Determine the [x, y] coordinate at the center of the cell enclosing the given text.  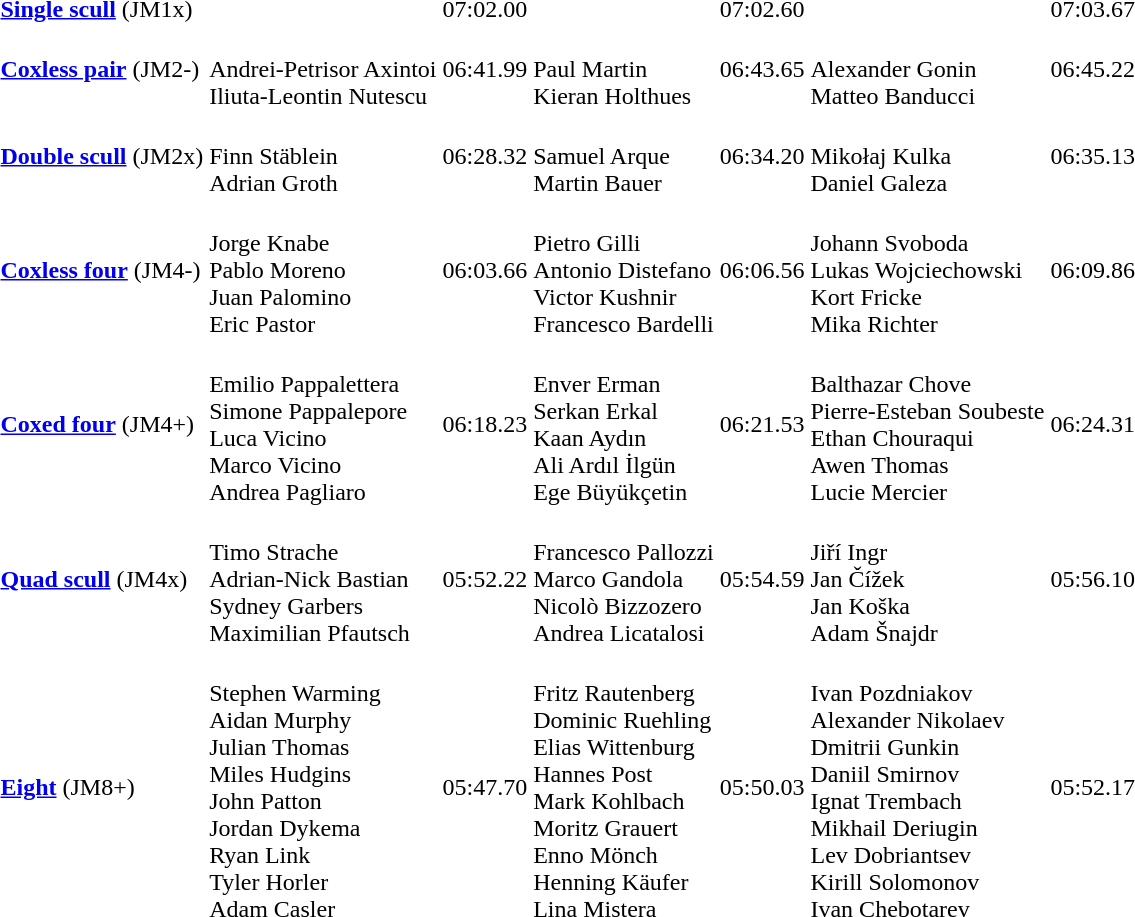
06:41.99 [485, 69]
Samuel ArqueMartin Bauer [624, 156]
05:54.59 [762, 579]
Alexander GoninMatteo Banducci [928, 69]
05:52.22 [485, 579]
Pietro GilliAntonio DistefanoVictor KushnirFrancesco Bardelli [624, 270]
Jiří IngrJan ČížekJan KoškaAdam Šnajdr [928, 579]
Paul MartinKieran Holthues [624, 69]
Mikołaj KulkaDaniel Galeza [928, 156]
06:43.65 [762, 69]
06:06.56 [762, 270]
Andrei-Petrisor AxintoiIliuta-Leontin Nutescu [323, 69]
06:18.23 [485, 424]
Francesco PallozziMarco GandolaNicolò BizzozeroAndrea Licatalosi [624, 579]
06:21.53 [762, 424]
06:34.20 [762, 156]
06:03.66 [485, 270]
Enver ErmanSerkan ErkalKaan AydınAli Ardıl İlgünEge Büyükçetin [624, 424]
Finn StäbleinAdrian Groth [323, 156]
Balthazar ChovePierre-Esteban SoubesteEthan ChouraquiAwen ThomasLucie Mercier [928, 424]
Johann SvobodaLukas WojciechowskiKort FrickeMika Richter [928, 270]
Emilio PappaletteraSimone PappaleporeLuca VicinoMarco VicinoAndrea Pagliaro [323, 424]
06:28.32 [485, 156]
Jorge KnabePablo MorenoJuan PalominoEric Pastor [323, 270]
Timo StracheAdrian-Nick BastianSydney GarbersMaximilian Pfautsch [323, 579]
